From the cell containing the given text, extract its center point as [X, Y] coordinate. 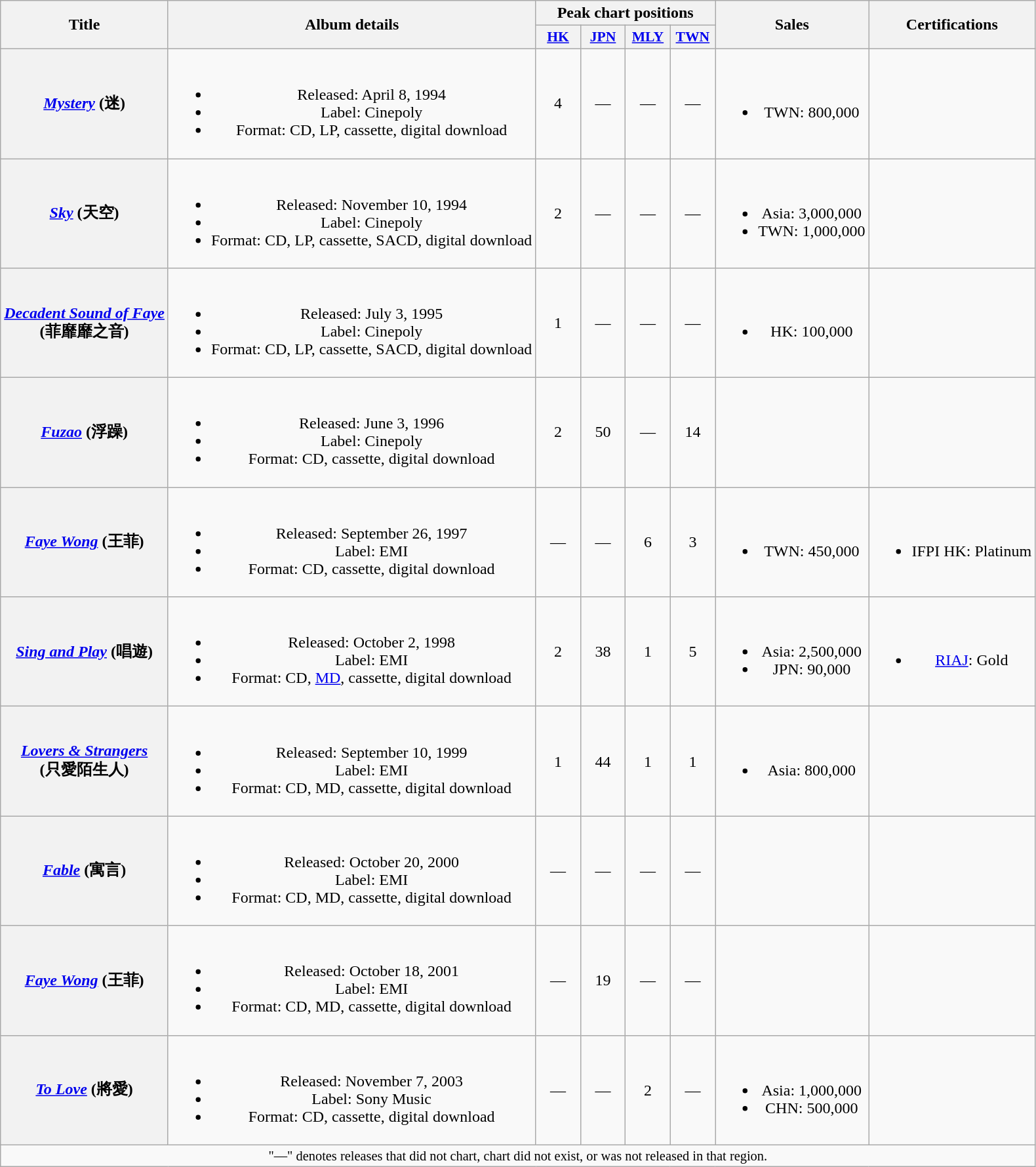
Released: September 10, 1999Label: EMIFormat: CD, MD, cassette, digital download [351, 761]
Released: June 3, 1996Label: CinepolyFormat: CD, cassette, digital download [351, 433]
19 [603, 980]
Asia: 1,000,000CHN: 500,000 [792, 1090]
Decadent Sound of Faye(菲靡靡之音) [85, 323]
14 [692, 433]
Released: September 26, 1997Label: EMIFormat: CD, cassette, digital download [351, 542]
Asia: 800,000 [792, 761]
Released: October 20, 2000Label: EMIFormat: CD, MD, cassette, digital download [351, 871]
HK [558, 37]
Asia: 2,500,000JPN: 90,000 [792, 652]
MLY [648, 37]
6 [648, 542]
Released: November 7, 2003Label: Sony MusicFormat: CD, cassette, digital download [351, 1090]
Released: July 3, 1995Label: CinepolyFormat: CD, LP, cassette, SACD, digital download [351, 323]
Released: November 10, 1994Label: CinepolyFormat: CD, LP, cassette, SACD, digital download [351, 214]
TWN [692, 37]
Mystery (迷) [85, 104]
Sing and Play (唱遊) [85, 652]
Released: April 8, 1994Label: CinepolyFormat: CD, LP, cassette, digital download [351, 104]
38 [603, 652]
TWN: 450,000 [792, 542]
4 [558, 104]
Album details [351, 25]
3 [692, 542]
Sales [792, 25]
Peak chart positions [626, 13]
5 [692, 652]
"—" denotes releases that did not chart, chart did not exist, or was not released in that region. [518, 1156]
Asia: 3,000,000TWN: 1,000,000 [792, 214]
RIAJ: Gold [952, 652]
Lovers & Strangers(只愛陌生人) [85, 761]
Fuzao (浮躁) [85, 433]
JPN [603, 37]
Certifications [952, 25]
Sky (天空) [85, 214]
Released: October 18, 2001Label: EMIFormat: CD, MD, cassette, digital download [351, 980]
HK: 100,000 [792, 323]
To Love (將愛) [85, 1090]
44 [603, 761]
TWN: 800,000 [792, 104]
Released: October 2, 1998Label: EMIFormat: CD, MD, cassette, digital download [351, 652]
IFPI HK: Platinum [952, 542]
Title [85, 25]
50 [603, 433]
Fable (寓言) [85, 871]
